Capture the cell that displays the provided text and extract its [X, Y] central coordinate. 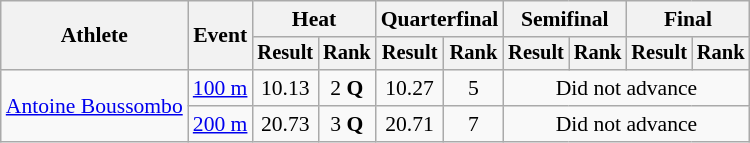
Final [688, 19]
10.27 [410, 88]
Athlete [94, 36]
Quarterfinal [440, 19]
2 Q [347, 88]
7 [474, 124]
100 m [220, 88]
200 m [220, 124]
20.73 [285, 124]
3 Q [347, 124]
5 [474, 88]
Antoine Boussombo [94, 106]
20.71 [410, 124]
Heat [314, 19]
Semifinal [564, 19]
10.13 [285, 88]
Event [220, 36]
